Return the (x, y) coordinate for the center point of the cell that contains the specified text.  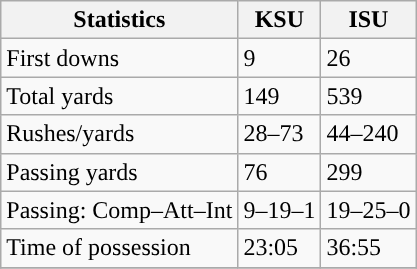
KSU (280, 20)
Passing yards (120, 172)
28–73 (280, 134)
76 (280, 172)
Total yards (120, 96)
Time of possession (120, 248)
First downs (120, 58)
26 (368, 58)
23:05 (280, 248)
19–25–0 (368, 210)
9 (280, 58)
ISU (368, 20)
44–240 (368, 134)
299 (368, 172)
Passing: Comp–Att–Int (120, 210)
Statistics (120, 20)
539 (368, 96)
149 (280, 96)
36:55 (368, 248)
Rushes/yards (120, 134)
9–19–1 (280, 210)
